Scan for the cell matching the given text and deliver its [x, y] coordinate at center. 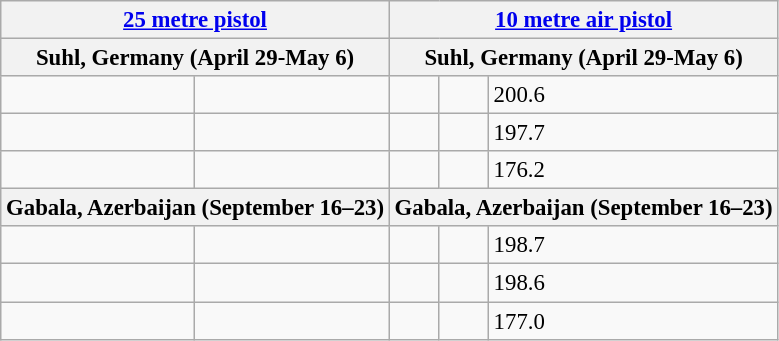
176.2 [633, 170]
177.0 [633, 321]
200.6 [633, 95]
198.7 [633, 245]
197.7 [633, 133]
25 metre pistol [196, 20]
198.6 [633, 283]
10 metre air pistol [584, 20]
